Search for the cell housing the specified text and yield its (x, y) center coordinate. 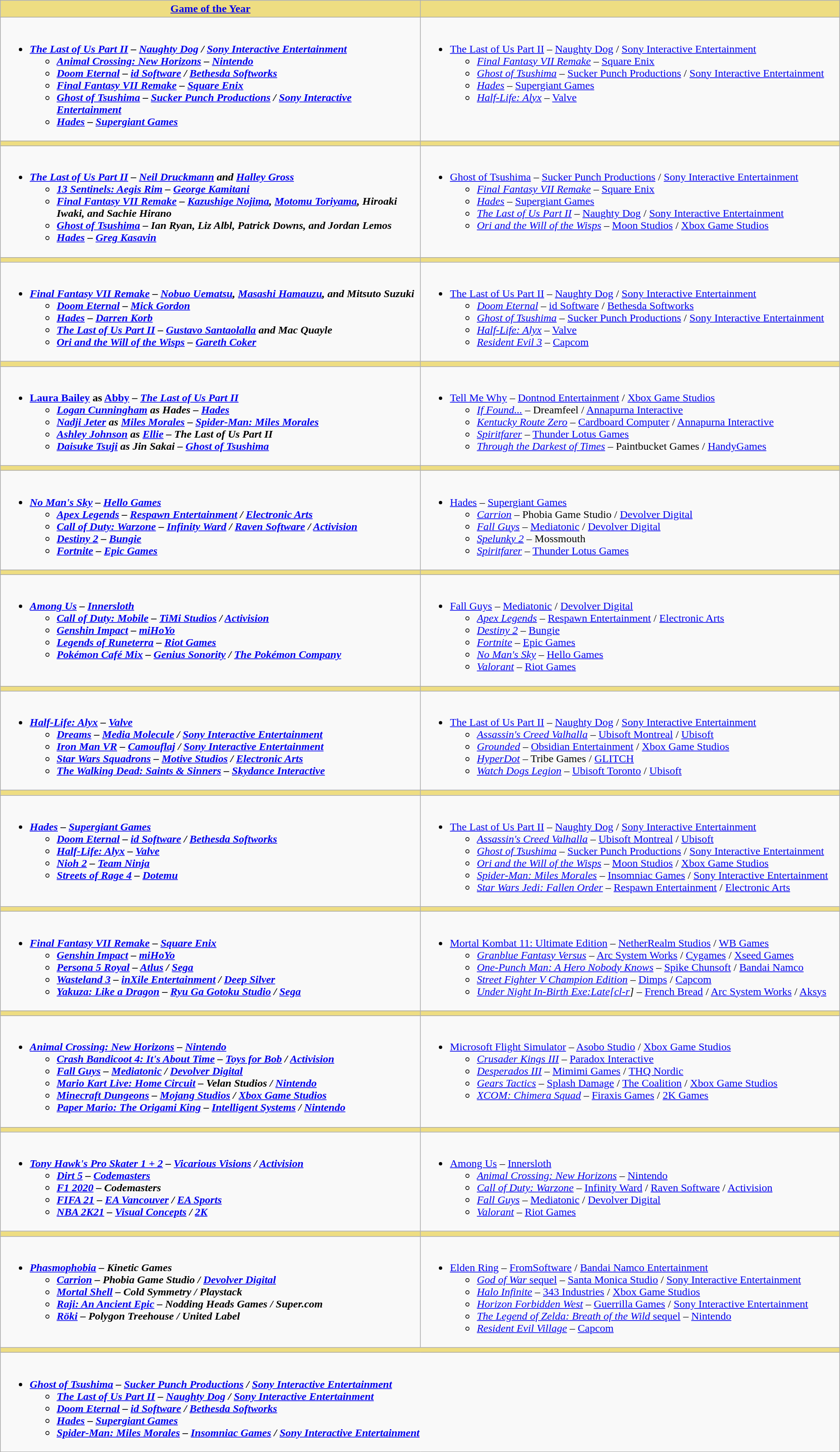
Hades – Supergiant GamesDoom Eternal – id Software / Bethesda SoftworksHalf-Life: Alyx – ValveNioh 2 – Team NinjaStreets of Rage 4 – Dotemu (210, 851)
Game of the Year (210, 9)
